Identify which cell holds the provided text, then report its [X, Y] central coordinate. 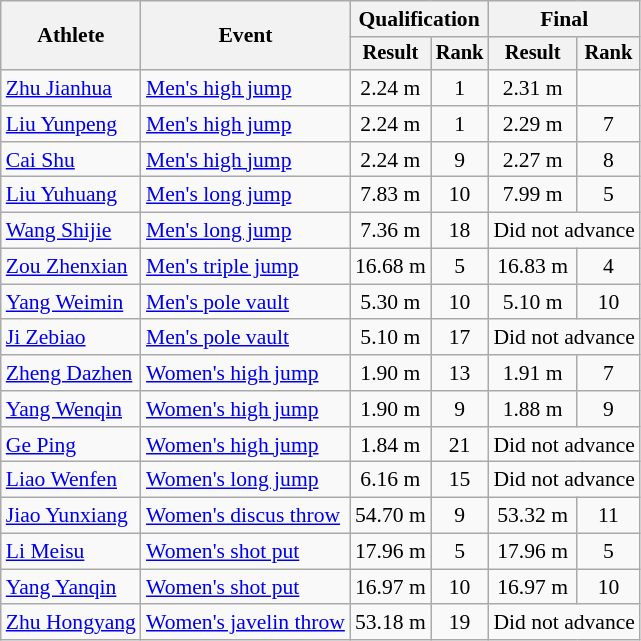
Final [564, 19]
Athlete [71, 36]
Cai Shu [71, 160]
17 [460, 338]
7.83 m [390, 195]
7.36 m [390, 231]
Ge Ping [71, 445]
Women's long jump [246, 480]
Ji Zebiao [71, 338]
53.18 m [390, 623]
Zheng Dazhen [71, 373]
16.68 m [390, 267]
Men's triple jump [246, 267]
6.16 m [390, 480]
Yang Weimin [71, 302]
Wang Shijie [71, 231]
Yang Yanqin [71, 587]
Qualification [419, 19]
15 [460, 480]
Liu Yunpeng [71, 124]
Li Meisu [71, 552]
Zou Zhenxian [71, 267]
Women's discus throw [246, 516]
2.27 m [532, 160]
11 [608, 516]
4 [608, 267]
1.88 m [532, 409]
1.91 m [532, 373]
Liu Yuhuang [71, 195]
Zhu Hongyang [71, 623]
13 [460, 373]
Yang Wenqin [71, 409]
7.99 m [532, 195]
5.30 m [390, 302]
Women's javelin throw [246, 623]
19 [460, 623]
18 [460, 231]
8 [608, 160]
Liao Wenfen [71, 480]
54.70 m [390, 516]
16.83 m [532, 267]
2.29 m [532, 124]
53.32 m [532, 516]
Jiao Yunxiang [71, 516]
21 [460, 445]
1.84 m [390, 445]
2.31 m [532, 88]
Zhu Jianhua [71, 88]
Event [246, 36]
